Search for the cell housing the specified text and yield its [X, Y] center coordinate. 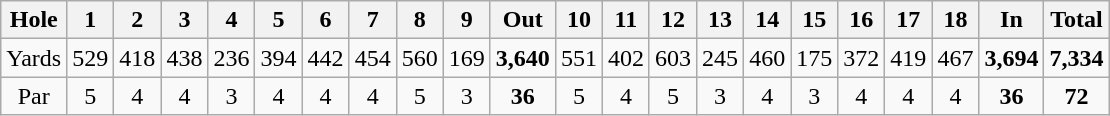
8 [420, 20]
402 [626, 58]
460 [768, 58]
9 [466, 20]
Par [34, 96]
12 [672, 20]
Yards [34, 58]
10 [578, 20]
245 [720, 58]
394 [278, 58]
551 [578, 58]
11 [626, 20]
419 [908, 58]
14 [768, 20]
6 [326, 20]
13 [720, 20]
175 [814, 58]
1 [90, 20]
16 [862, 20]
442 [326, 58]
2 [138, 20]
560 [420, 58]
Out [522, 20]
3,694 [1012, 58]
467 [956, 58]
438 [184, 58]
18 [956, 20]
17 [908, 20]
418 [138, 58]
169 [466, 58]
Hole [34, 20]
7,334 [1076, 58]
7 [372, 20]
15 [814, 20]
454 [372, 58]
372 [862, 58]
72 [1076, 96]
3,640 [522, 58]
529 [90, 58]
603 [672, 58]
236 [232, 58]
In [1012, 20]
Total [1076, 20]
